Search for the cell housing the specified text and yield its [X, Y] center coordinate. 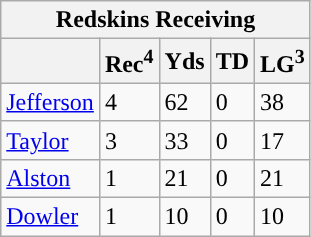
38 [283, 102]
Alston [50, 178]
Jefferson [50, 102]
LG3 [283, 62]
4 [129, 102]
3 [129, 140]
Yds [184, 62]
17 [283, 140]
Rec4 [129, 62]
TD [232, 62]
33 [184, 140]
Taylor [50, 140]
Dowler [50, 217]
62 [184, 102]
Redskins Receiving [156, 20]
